From the cell containing the given text, extract its center point as [x, y] coordinate. 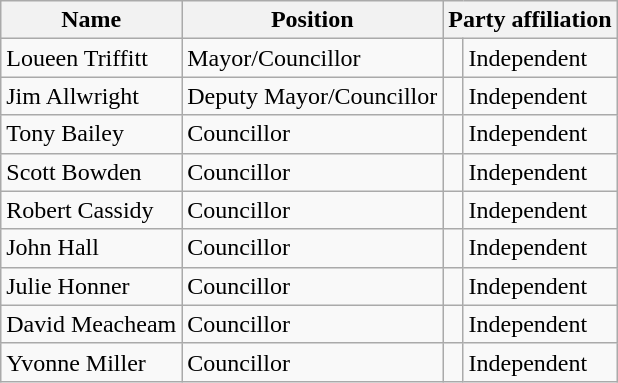
Tony Bailey [92, 134]
Name [92, 20]
Party affiliation [530, 20]
Position [312, 20]
Scott Bowden [92, 172]
David Meacheam [92, 324]
Julie Honner [92, 286]
Deputy Mayor/Councillor [312, 96]
Robert Cassidy [92, 210]
Loueen Triffitt [92, 58]
Mayor/Councillor [312, 58]
Yvonne Miller [92, 362]
Jim Allwright [92, 96]
John Hall [92, 248]
